Return the [X, Y] coordinate for the center point of the cell that contains the specified text.  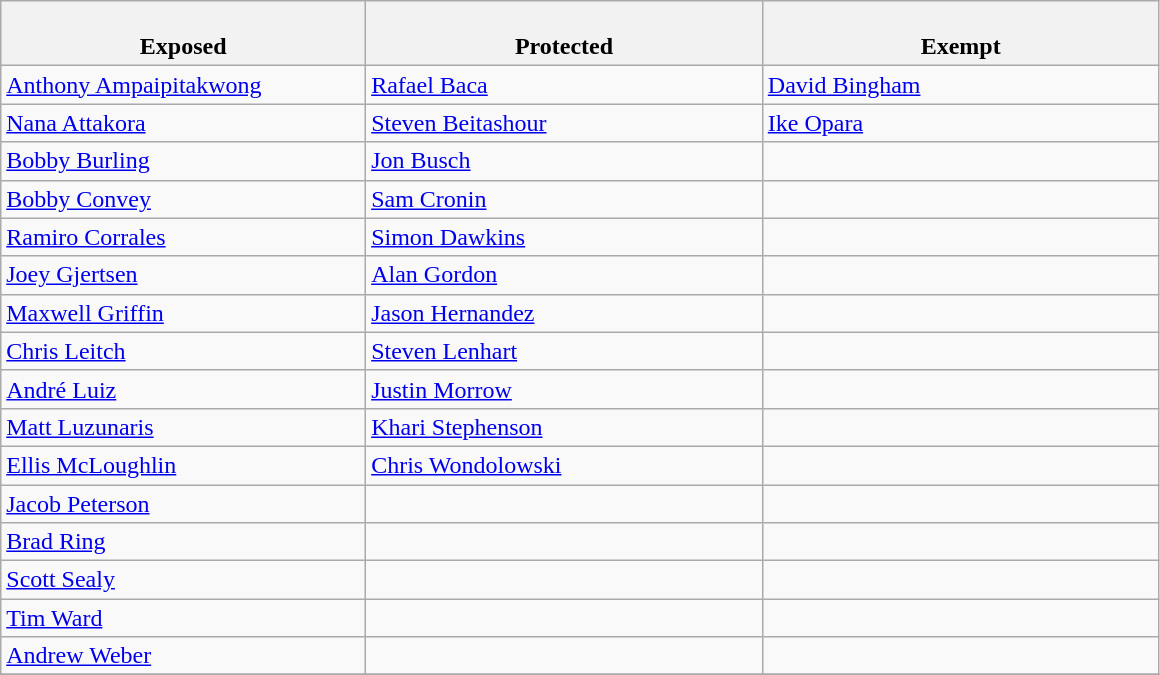
David Bingham [960, 85]
Anthony Ampaipitakwong [184, 85]
Bobby Convey [184, 199]
Protected [564, 34]
Chris Wondolowski [564, 465]
Ellis McLoughlin [184, 465]
Alan Gordon [564, 275]
Steven Beitashour [564, 123]
Jon Busch [564, 161]
Ike Opara [960, 123]
Steven Lenhart [564, 351]
Andrew Weber [184, 656]
Scott Sealy [184, 580]
Khari Stephenson [564, 427]
Rafael Baca [564, 85]
Bobby Burling [184, 161]
Joey Gjertsen [184, 275]
Tim Ward [184, 618]
Brad Ring [184, 542]
Jacob Peterson [184, 503]
Maxwell Griffin [184, 313]
Ramiro Corrales [184, 237]
Chris Leitch [184, 351]
Matt Luzunaris [184, 427]
Sam Cronin [564, 199]
Exempt [960, 34]
Exposed [184, 34]
Jason Hernandez [564, 313]
Justin Morrow [564, 389]
Simon Dawkins [564, 237]
André Luiz [184, 389]
Nana Attakora [184, 123]
